Output the (x, y) coordinate of the center of the cell containing the given text.  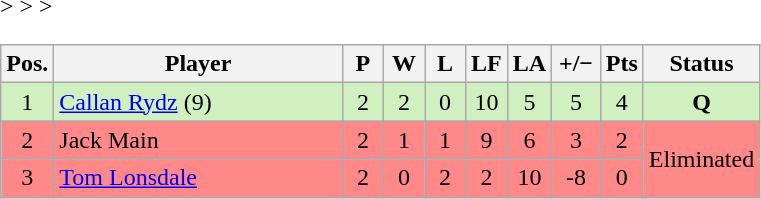
4 (622, 102)
Player (198, 64)
Eliminated (701, 159)
Jack Main (198, 140)
9 (487, 140)
P (362, 64)
+/− (576, 64)
Q (701, 102)
Status (701, 64)
Pos. (28, 64)
L (444, 64)
Callan Rydz (9) (198, 102)
Tom Lonsdale (198, 178)
W (404, 64)
6 (529, 140)
-8 (576, 178)
Pts (622, 64)
LF (487, 64)
LA (529, 64)
